Pinpoint the cell where the given text exists, returning its [X, Y] midpoint coordinate. 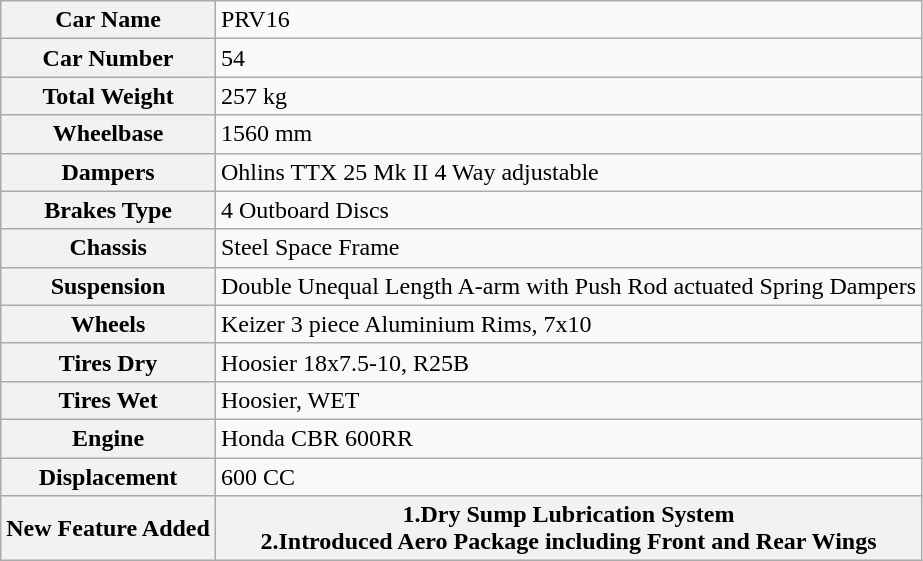
Hoosier 18x7.5-10, R25B [568, 362]
Double Unequal Length A-arm with Push Rod actuated Spring Dampers [568, 286]
PRV16 [568, 20]
New Feature Added [108, 528]
Keizer 3 piece Aluminium Rims, 7x10 [568, 324]
257 kg [568, 96]
Tires Dry [108, 362]
Displacement [108, 477]
1.Dry Sump Lubrication System2.Introduced Aero Package including Front and Rear Wings [568, 528]
Steel Space Frame [568, 248]
Total Weight [108, 96]
54 [568, 58]
Ohlins TTX 25 Mk II 4 Way adjustable [568, 172]
Engine [108, 438]
Dampers [108, 172]
Wheels [108, 324]
4 Outboard Discs [568, 210]
1560 mm [568, 134]
Brakes Type [108, 210]
Chassis [108, 248]
Car Name [108, 20]
Tires Wet [108, 400]
Honda CBR 600RR [568, 438]
Suspension [108, 286]
Hoosier, WET [568, 400]
Car Number [108, 58]
Wheelbase [108, 134]
600 CC [568, 477]
